Find where the given text appears and provide that cell's center as [X, Y] coordinate. 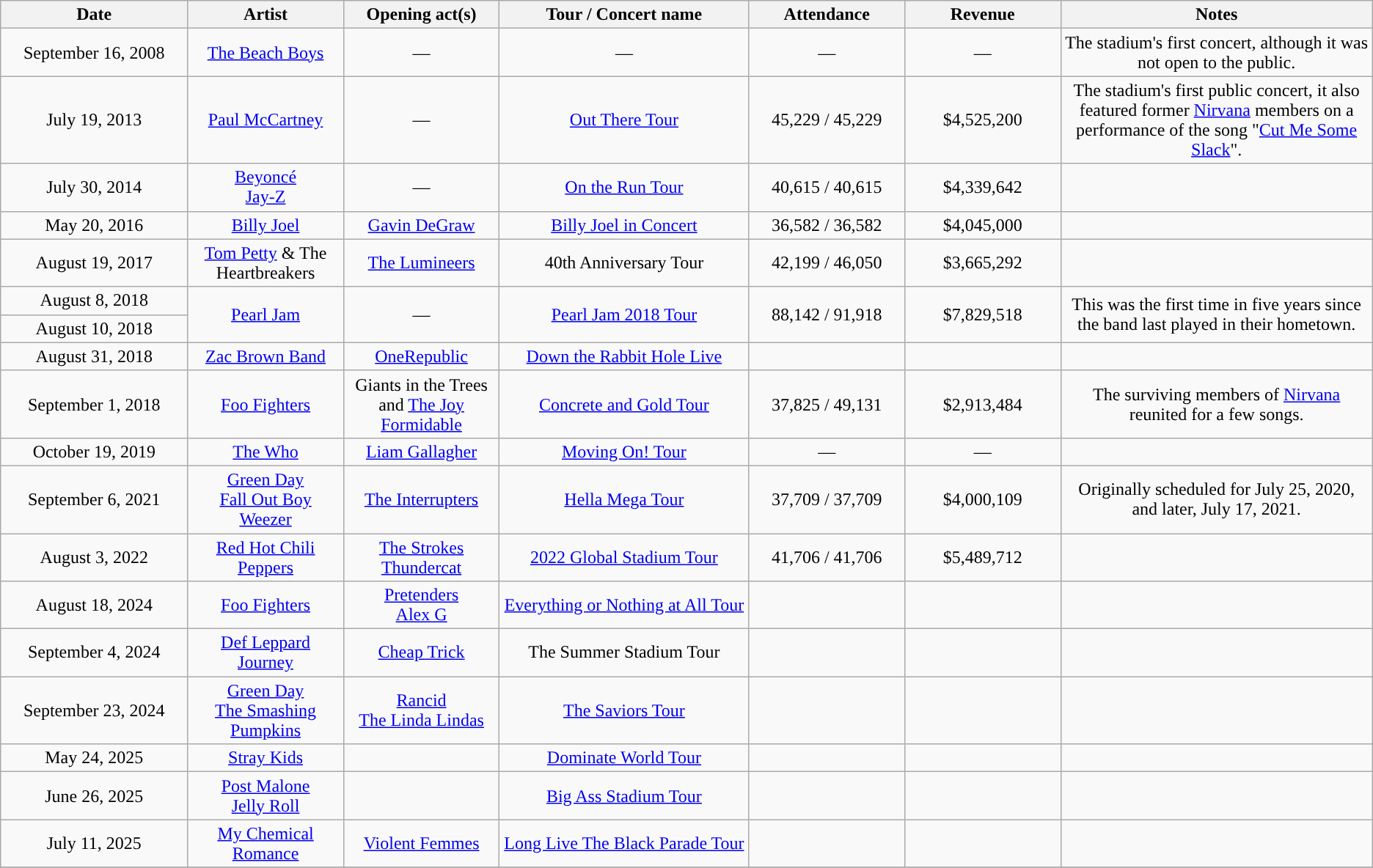
May 24, 2025 [94, 758]
Opening act(s) [421, 15]
Big Ass Stadium Tour [624, 796]
$4,525,200 [983, 120]
August 8, 2018 [94, 301]
PretendersAlex G [421, 606]
July 30, 2014 [94, 188]
Liam Gallagher [421, 452]
The Summer Stadium Tour [624, 652]
Everything or Nothing at All Tour [624, 606]
$7,829,518 [983, 315]
$5,489,712 [983, 557]
Violent Femmes [421, 843]
Artist [266, 15]
The Saviors Tour [624, 710]
41,706 / 41,706 [827, 557]
36,582 / 36,582 [827, 225]
$4,339,642 [983, 188]
Red Hot Chili Peppers [266, 557]
Revenue [983, 15]
The surviving members of Nirvana reunited for a few songs. [1216, 404]
Paul McCartney [266, 120]
Out There Tour [624, 120]
August 18, 2024 [94, 606]
September 23, 2024 [94, 710]
The Beach Boys [266, 53]
Pearl Jam 2018 Tour [624, 315]
Stray Kids [266, 758]
Long Live The Black Parade Tour [624, 843]
My Chemical Romance [266, 843]
Attendance [827, 15]
Gavin DeGraw [421, 225]
August 31, 2018 [94, 356]
The Interrupters [421, 499]
Originally scheduled for July 25, 2020, and later, July 17, 2021. [1216, 499]
Billy Joel [266, 225]
Dominate World Tour [624, 758]
August 19, 2017 [94, 262]
$2,913,484 [983, 404]
Tour / Concert name [624, 15]
Green DayFall Out BoyWeezer [266, 499]
July 19, 2013 [94, 120]
The stadium's first concert, although it was not open to the public. [1216, 53]
September 6, 2021 [94, 499]
July 11, 2025 [94, 843]
May 20, 2016 [94, 225]
$4,045,000 [983, 225]
August 3, 2022 [94, 557]
September 1, 2018 [94, 404]
$3,665,292 [983, 262]
40th Anniversary Tour [624, 262]
Green DayThe Smashing Pumpkins [266, 710]
88,142 / 91,918 [827, 315]
Down the Rabbit Hole Live [624, 356]
2022 Global Stadium Tour [624, 557]
OneRepublic [421, 356]
September 4, 2024 [94, 652]
Moving On! Tour [624, 452]
Notes [1216, 15]
Tom Petty & The Heartbreakers [266, 262]
Def LeppardJourney [266, 652]
45,229 / 45,229 [827, 120]
The stadium's first public concert, it also featured former Nirvana members on a performance of the song "Cut Me Some Slack". [1216, 120]
40,615 / 40,615 [827, 188]
Giants in the Trees and The Joy Formidable [421, 404]
The Lumineers [421, 262]
June 26, 2025 [94, 796]
37,709 / 37,709 [827, 499]
The StrokesThundercat [421, 557]
Concrete and Gold Tour [624, 404]
RancidThe Linda Lindas [421, 710]
BeyoncéJay-Z [266, 188]
Hella Mega Tour [624, 499]
Date [94, 15]
October 19, 2019 [94, 452]
Zac Brown Band [266, 356]
Billy Joel in Concert [624, 225]
On the Run Tour [624, 188]
Pearl Jam [266, 315]
This was the first time in five years since the band last played in their hometown. [1216, 315]
Post MaloneJelly Roll [266, 796]
Cheap Trick [421, 652]
$4,000,109 [983, 499]
September 16, 2008 [94, 53]
42,199 / 46,050 [827, 262]
The Who [266, 452]
August 10, 2018 [94, 328]
37,825 / 49,131 [827, 404]
